Return (x, y) of the center of cell containing provided text 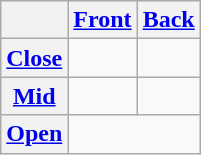
Mid (34, 96)
Back (168, 20)
Front (102, 20)
Open (34, 134)
Close (34, 58)
